Locate the cell with the specified text and output its (X, Y) center coordinate. 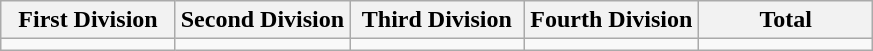
Fourth Division (611, 20)
First Division (88, 20)
Total (786, 20)
Second Division (262, 20)
Third Division (437, 20)
